Extract the [x, y] coordinate from the center of the cell holding the provided text.  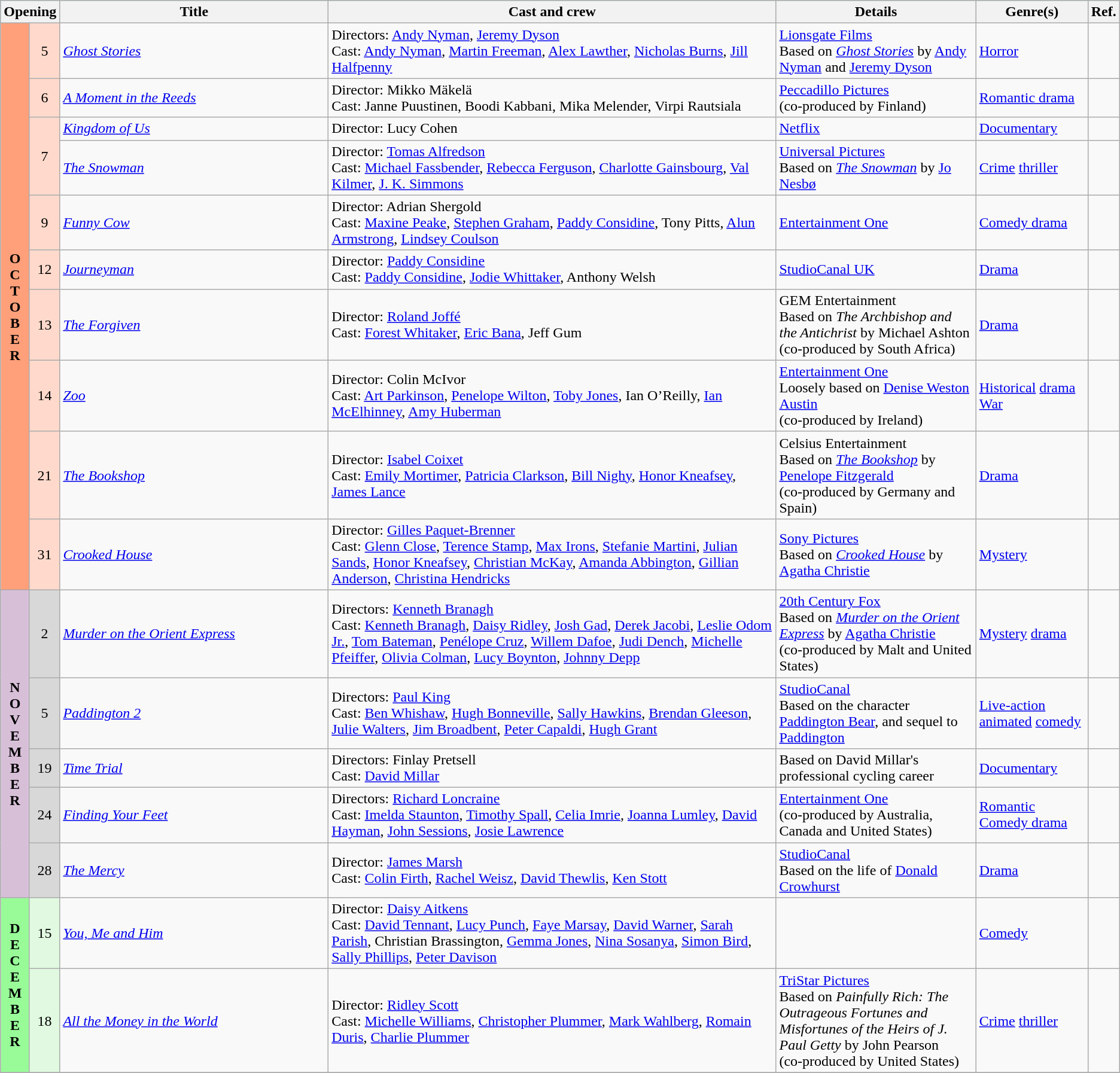
Ghost Stories [194, 51]
9 [44, 222]
Romantic drama [1031, 98]
A Moment in the Reeds [194, 98]
Funny Cow [194, 222]
Kingdom of Us [194, 129]
31 [44, 554]
All the Money in the World [194, 1020]
StudioCanal Based on the life of Donald Crowhurst [876, 870]
StudioCanal UK [876, 269]
Time Trial [194, 768]
Murder on the Orient Express [194, 633]
Entertainment One [876, 222]
24 [44, 815]
DECEMBER [16, 985]
Comedy [1031, 933]
Director: Paddy Considine Cast: Paddy Considine, Jodie Whittaker, Anthony Welsh [552, 269]
Paddington 2 [194, 713]
7 [44, 156]
Director: James Marsh Cast: Colin Firth, Rachel Weisz, David Thewlis, Ken Stott [552, 870]
Opening [30, 12]
Peccadillo Pictures (co-produced by Finland) [876, 98]
Directors: Finlay Pretsell Cast: David Millar [552, 768]
Universal Pictures Based on The Snowman by Jo Nesbø [876, 167]
Based on David Millar's professional cycling career [876, 768]
Horror [1031, 51]
18 [44, 1020]
Ref. [1103, 12]
12 [44, 269]
Celsius Entertainment Based on The Bookshop by Penelope Fitzgerald (co-produced by Germany and Spain) [876, 475]
Director: Mikko Mäkelä Cast: Janne Puustinen, Boodi Kabbani, Mika Melender, Virpi Rautsiala [552, 98]
StudioCanal Based on the character Paddington Bear, and sequel to Paddington [876, 713]
Romantic Comedy drama [1031, 815]
NOVEMBER [16, 743]
Crooked House [194, 554]
Finding Your Feet [194, 815]
Directors: Richard Loncraine Cast: Imelda Staunton, Timothy Spall, Celia Imrie, Joanna Lumley, David Hayman, John Sessions, Josie Lawrence [552, 815]
Mystery drama [1031, 633]
Live-action animated comedy [1031, 713]
Director: Isabel Coixet Cast: Emily Mortimer, Patricia Clarkson, Bill Nighy, Honor Kneafsey, James Lance [552, 475]
Zoo [194, 396]
2 [44, 633]
Directors: Andy Nyman, Jeremy Dyson Cast: Andy Nyman, Martin Freeman, Alex Lawther, Nicholas Burns, Jill Halfpenny [552, 51]
21 [44, 475]
GEM Entertainment Based on The Archbishop and the Antichrist by Michael Ashton (co-produced by South Africa) [876, 324]
Director: Lucy Cohen [552, 129]
20th Century Fox Based on Murder on the Orient Express by Agatha Christie (co-produced by Malt and United States) [876, 633]
OCTOBER [16, 307]
13 [44, 324]
Journeyman [194, 269]
Details [876, 12]
Historical drama War [1031, 396]
Cast and crew [552, 12]
Entertainment One Loosely based on Denise Weston Austin (co-produced by Ireland) [876, 396]
14 [44, 396]
The Snowman [194, 167]
Entertainment One (co-produced by Australia, Canada and United States) [876, 815]
28 [44, 870]
Director: Adrian Shergold Cast: Maxine Peake, Stephen Graham, Paddy Considine, Tony Pitts, Alun Armstrong, Lindsey Coulson [552, 222]
Sony Pictures Based on Crooked House by Agatha Christie [876, 554]
The Bookshop [194, 475]
Netflix [876, 129]
Title [194, 12]
6 [44, 98]
Director: Colin McIvor Cast: Art Parkinson, Penelope Wilton, Toby Jones, Ian O’Reilly, Ian McElhinney, Amy Huberman [552, 396]
Genre(s) [1031, 12]
You, Me and Him [194, 933]
Comedy drama [1031, 222]
Lionsgate Films Based on Ghost Stories by Andy Nyman and Jeremy Dyson [876, 51]
Director: Tomas Alfredson Cast: Michael Fassbender, Rebecca Ferguson, Charlotte Gainsbourg, Val Kilmer, J. K. Simmons [552, 167]
Director: Ridley Scott Cast: Michelle Williams, Christopher Plummer, Mark Wahlberg, Romain Duris, Charlie Plummer [552, 1020]
The Forgiven [194, 324]
The Mercy [194, 870]
Director: Roland Joffé Cast: Forest Whitaker, Eric Bana, Jeff Gum [552, 324]
15 [44, 933]
19 [44, 768]
Directors: Paul King Cast: Ben Whishaw, Hugh Bonneville, Sally Hawkins, Brendan Gleeson, Julie Walters, Jim Broadbent, Peter Capaldi, Hugh Grant [552, 713]
Mystery [1031, 554]
